Capture the cell that displays the provided text and extract its [x, y] central coordinate. 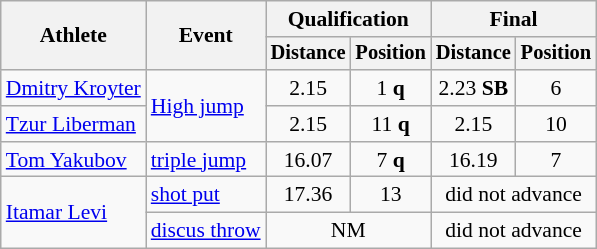
10 [556, 124]
6 [556, 88]
High jump [206, 106]
16.07 [308, 160]
Event [206, 36]
Qualification [348, 19]
Final [514, 19]
7 q [391, 160]
2.23 SB [474, 88]
7 [556, 160]
Dmitry Kroyter [74, 88]
triple jump [206, 160]
13 [391, 195]
discus throw [206, 231]
Tzur Liberman [74, 124]
Athlete [74, 36]
11 q [391, 124]
Itamar Levi [74, 212]
17.36 [308, 195]
shot put [206, 195]
NM [348, 231]
Tom Yakubov [74, 160]
1 q [391, 88]
16.19 [474, 160]
